Provide the (X, Y) coordinate of the cell's center where the given text is located.  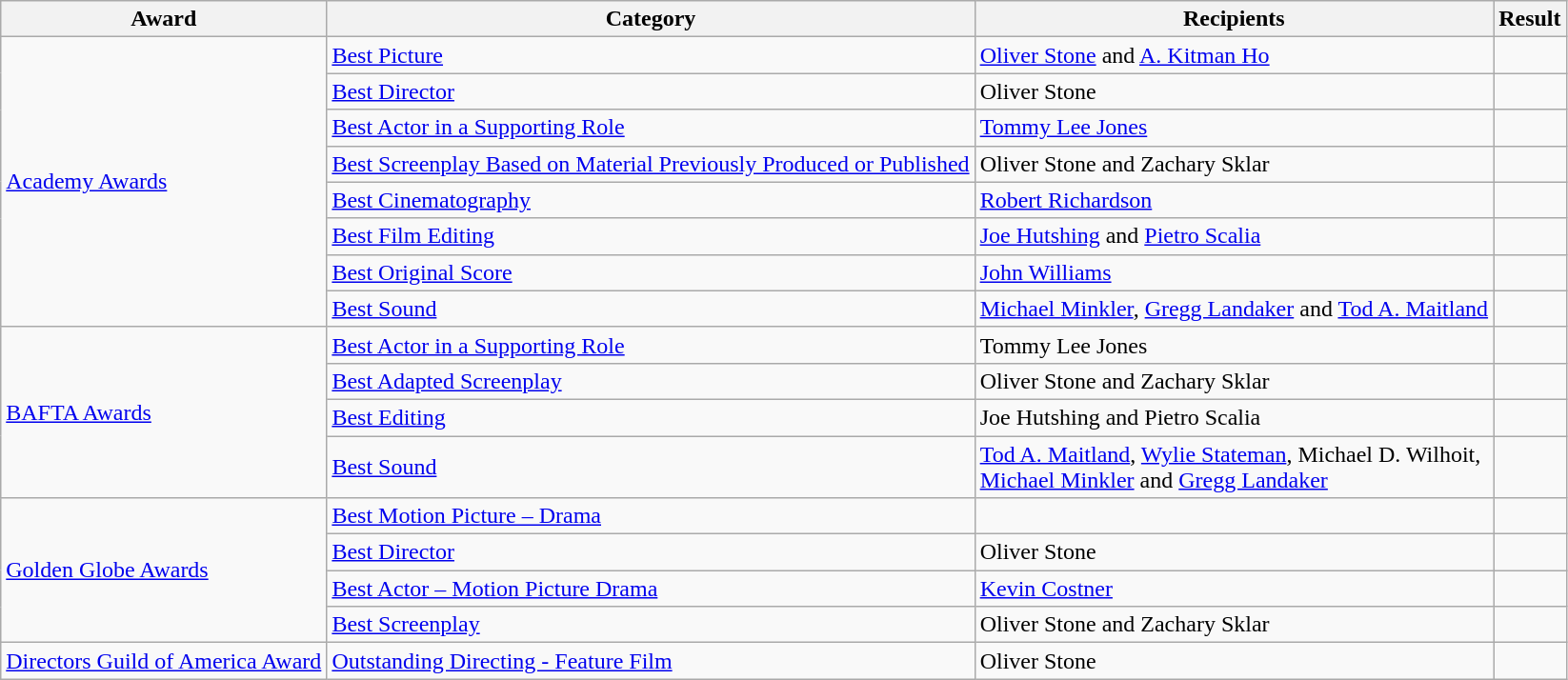
Best Editing (651, 417)
Golden Globe Awards (164, 570)
Outstanding Directing - Feature Film (651, 661)
Best Screenplay (651, 625)
Result (1530, 19)
Best Picture (651, 55)
Michael Minkler, Gregg Landaker and Tod A. Maitland (1234, 309)
John Williams (1234, 272)
Academy Awards (164, 182)
Best Actor – Motion Picture Drama (651, 589)
Best Original Score (651, 272)
Robert Richardson (1234, 200)
Best Film Editing (651, 236)
BAFTA Awards (164, 411)
Best Motion Picture – Drama (651, 516)
Kevin Costner (1234, 589)
Tod A. Maitland, Wylie Stateman, Michael D. Wilhoit,Michael Minkler and Gregg Landaker (1234, 467)
Award (164, 19)
Category (651, 19)
Best Cinematography (651, 200)
Recipients (1234, 19)
Directors Guild of America Award (164, 661)
Best Adapted Screenplay (651, 381)
Best Screenplay Based on Material Previously Produced or Published (651, 164)
Oliver Stone and A. Kitman Ho (1234, 55)
